Extract the [X, Y] coordinate from the center of the cell holding the provided text.  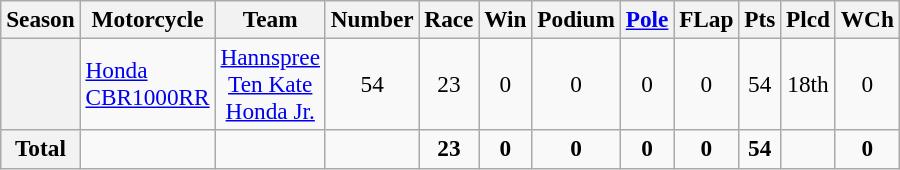
Podium [576, 19]
WCh [867, 19]
Win [506, 19]
Race [449, 19]
Honda CBR1000RR [148, 84]
Total [40, 149]
Plcd [808, 19]
Pole [646, 19]
Hannspree Ten Kate Honda Jr. [270, 84]
Pts [760, 19]
Motorcycle [148, 19]
18th [808, 84]
Number [372, 19]
Team [270, 19]
Season [40, 19]
FLap [706, 19]
